Output the [x, y] coordinate of the center of the cell containing the given text.  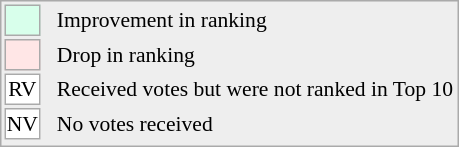
NV [22, 124]
No votes received [254, 124]
Improvement in ranking [254, 20]
Drop in ranking [254, 55]
Received votes but were not ranked in Top 10 [254, 90]
RV [22, 90]
